Return the (x, y) coordinate for the center point of the cell that contains the specified text.  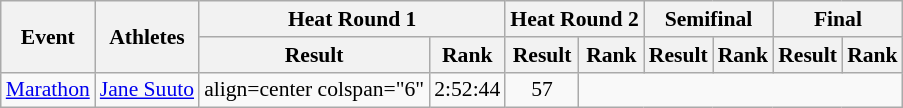
Jane Suuto (147, 90)
2:52:44 (467, 90)
Marathon (48, 90)
57 (542, 90)
Athletes (147, 36)
Semifinal (708, 19)
Final (838, 19)
Event (48, 36)
Heat Round 1 (352, 19)
align=center colspan="6" (314, 90)
Heat Round 2 (574, 19)
